Determine the (X, Y) coordinate at the center of the cell enclosing the given text.  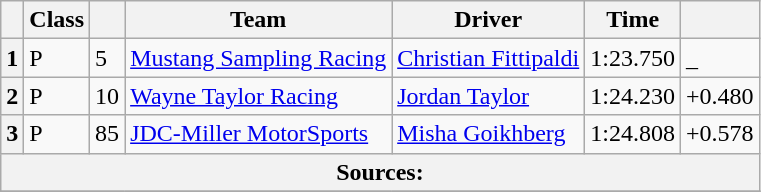
85 (108, 134)
Wayne Taylor Racing (258, 96)
Driver (488, 20)
10 (108, 96)
Sources: (380, 172)
+0.480 (720, 96)
+0.578 (720, 134)
3 (12, 134)
2 (12, 96)
Jordan Taylor (488, 96)
1:23.750 (633, 58)
5 (108, 58)
Class (57, 20)
_ (720, 58)
Mustang Sampling Racing (258, 58)
1 (12, 58)
Misha Goikhberg (488, 134)
Christian Fittipaldi (488, 58)
JDC-Miller MotorSports (258, 134)
1:24.230 (633, 96)
Team (258, 20)
Time (633, 20)
1:24.808 (633, 134)
